Scan for the cell matching the given text and deliver its [X, Y] coordinate at center. 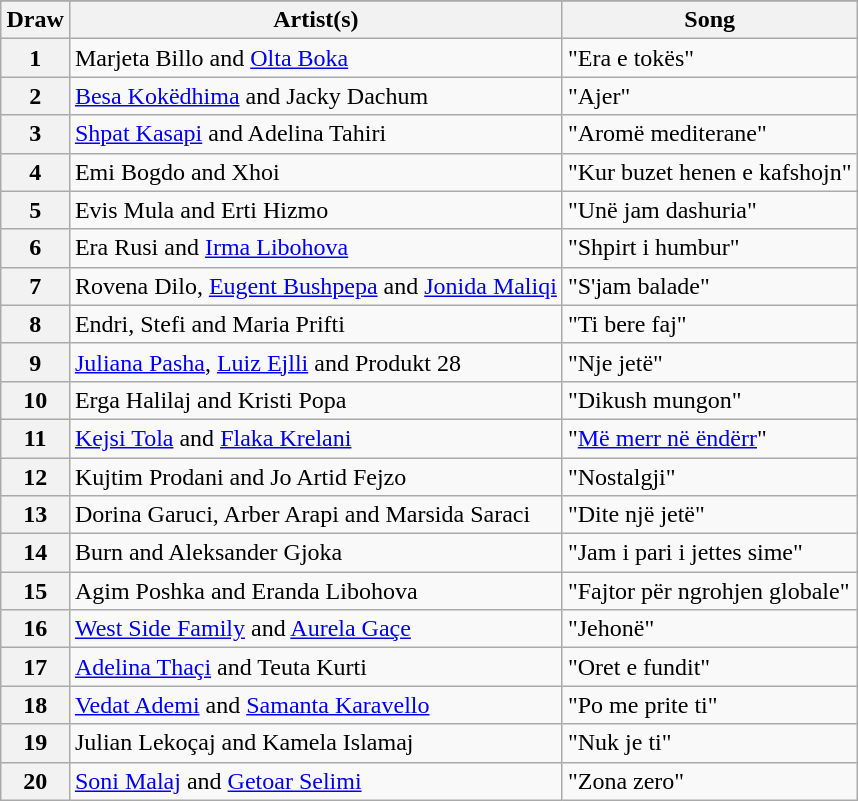
Erga Halilaj and Kristi Popa [316, 400]
9 [35, 362]
"Kur buzet henen e kafshojn" [710, 172]
Agim Poshka and Eranda Libohova [316, 591]
"S'jam balade" [710, 286]
"Zona zero" [710, 781]
"Jehonë" [710, 629]
6 [35, 248]
"Po me prite ti" [710, 705]
Marjeta Billo and Olta Boka [316, 58]
5 [35, 210]
"Nostalgji" [710, 477]
20 [35, 781]
Evis Mula and Erti Hizmo [316, 210]
8 [35, 324]
Shpat Kasapi and Adelina Tahiri [316, 134]
"Era e tokës" [710, 58]
Emi Bogdo and Xhoi [316, 172]
"Aromë mediterane" [710, 134]
15 [35, 591]
11 [35, 438]
Adelina Thaçi and Teuta Kurti [316, 667]
West Side Family and Aurela Gaçe [316, 629]
18 [35, 705]
Dorina Garuci, Arber Arapi and Marsida Saraci [316, 515]
"Fajtor për ngrohjen globale" [710, 591]
Draw [35, 20]
14 [35, 553]
4 [35, 172]
Kejsi Tola and Flaka Krelani [316, 438]
Artist(s) [316, 20]
2 [35, 96]
10 [35, 400]
"Shpirt i humbur" [710, 248]
"Nje jetë" [710, 362]
"Nuk je ti" [710, 743]
Julian Lekoçaj and Kamela Islamaj [316, 743]
"Unë jam dashuria" [710, 210]
12 [35, 477]
1 [35, 58]
Era Rusi and Irma Libohova [316, 248]
16 [35, 629]
Vedat Ademi and Samanta Karavello [316, 705]
Soni Malaj and Getoar Selimi [316, 781]
7 [35, 286]
"Më merr në ëndërr" [710, 438]
"Dikush mungon" [710, 400]
17 [35, 667]
Kujtim Prodani and Jo Artid Fejzo [316, 477]
Juliana Pasha, Luiz Ejlli and Produkt 28 [316, 362]
"Dite një jetë" [710, 515]
Endri, Stefi and Maria Prifti [316, 324]
"Jam i pari i jettes sime" [710, 553]
Burn and Aleksander Gjoka [316, 553]
Song [710, 20]
Besa Kokëdhima and Jacky Dachum [316, 96]
3 [35, 134]
"Oret e fundit" [710, 667]
"Ajer" [710, 96]
"Ti bere faj" [710, 324]
13 [35, 515]
Rovena Dilo, Eugent Bushpepa and Jonida Maliqi [316, 286]
19 [35, 743]
